Find where the given text appears and provide that cell's center as [X, Y] coordinate. 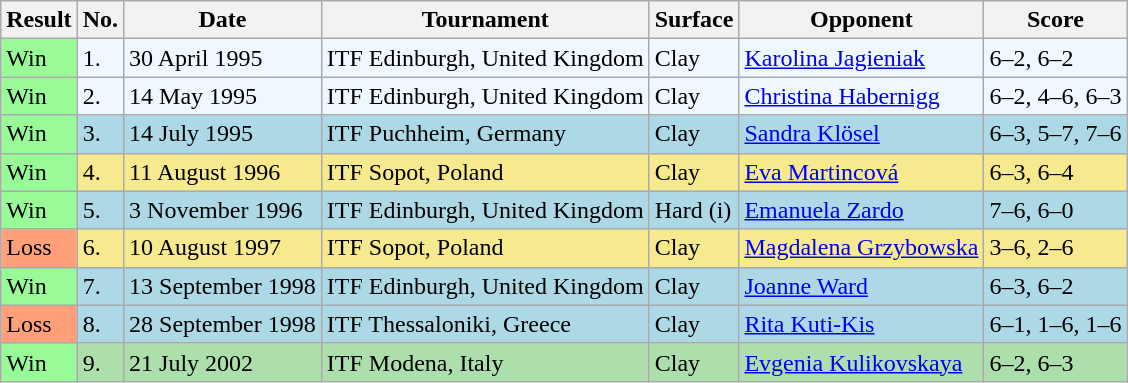
ITF Modena, Italy [485, 362]
13 September 1998 [223, 286]
9. [100, 362]
Magdalena Grzybowska [862, 248]
6–3, 5–7, 7–6 [1056, 134]
28 September 1998 [223, 324]
2. [100, 96]
6–2, 6–2 [1056, 58]
8. [100, 324]
Opponent [862, 20]
ITF Puchheim, Germany [485, 134]
Karolina Jagieniak [862, 58]
Surface [694, 20]
30 April 1995 [223, 58]
7. [100, 286]
Rita Kuti-Kis [862, 324]
Sandra Klösel [862, 134]
10 August 1997 [223, 248]
Evgenia Kulikovskaya [862, 362]
5. [100, 210]
11 August 1996 [223, 172]
6–2, 4–6, 6–3 [1056, 96]
6–3, 6–2 [1056, 286]
3–6, 2–6 [1056, 248]
3 November 1996 [223, 210]
Date [223, 20]
21 July 2002 [223, 362]
7–6, 6–0 [1056, 210]
Christina Habernigg [862, 96]
Tournament [485, 20]
6–1, 1–6, 1–6 [1056, 324]
No. [100, 20]
6–3, 6–4 [1056, 172]
6. [100, 248]
1. [100, 58]
Score [1056, 20]
Emanuela Zardo [862, 210]
3. [100, 134]
Joanne Ward [862, 286]
4. [100, 172]
Result [39, 20]
Eva Martincová [862, 172]
6–2, 6–3 [1056, 362]
14 May 1995 [223, 96]
ITF Thessaloniki, Greece [485, 324]
14 July 1995 [223, 134]
Hard (i) [694, 210]
